Find where the given text appears and provide that cell's center as [X, Y] coordinate. 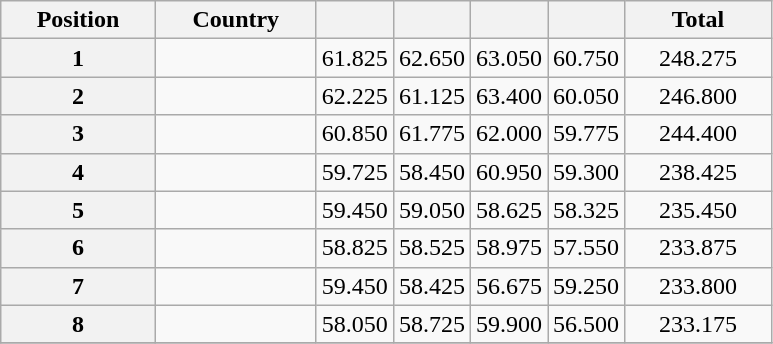
59.050 [432, 210]
61.775 [432, 134]
233.800 [698, 286]
58.450 [432, 172]
60.750 [586, 58]
244.400 [698, 134]
235.450 [698, 210]
61.825 [354, 58]
56.675 [508, 286]
60.850 [354, 134]
1 [78, 58]
62.650 [432, 58]
58.425 [432, 286]
58.725 [432, 324]
5 [78, 210]
60.050 [586, 96]
59.250 [586, 286]
62.000 [508, 134]
63.050 [508, 58]
58.050 [354, 324]
233.875 [698, 248]
63.400 [508, 96]
238.425 [698, 172]
59.300 [586, 172]
58.525 [432, 248]
60.950 [508, 172]
248.275 [698, 58]
62.225 [354, 96]
59.775 [586, 134]
58.625 [508, 210]
59.725 [354, 172]
61.125 [432, 96]
59.900 [508, 324]
Position [78, 20]
233.175 [698, 324]
56.500 [586, 324]
6 [78, 248]
58.975 [508, 248]
58.325 [586, 210]
4 [78, 172]
2 [78, 96]
8 [78, 324]
3 [78, 134]
7 [78, 286]
Total [698, 20]
246.800 [698, 96]
58.825 [354, 248]
57.550 [586, 248]
Country [236, 20]
